Determine the (X, Y) coordinate at the center of the cell enclosing the given text.  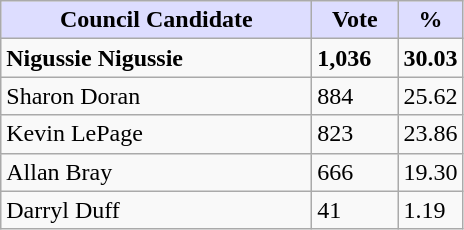
Allan Bray (156, 172)
30.03 (430, 58)
41 (355, 210)
19.30 (430, 172)
% (430, 20)
884 (355, 96)
Nigussie Nigussie (156, 58)
823 (355, 134)
1,036 (355, 58)
23.86 (430, 134)
1.19 (430, 210)
Darryl Duff (156, 210)
25.62 (430, 96)
Kevin LePage (156, 134)
Vote (355, 20)
Council Candidate (156, 20)
Sharon Doran (156, 96)
666 (355, 172)
